Scan for the cell matching the given text and deliver its [X, Y] coordinate at center. 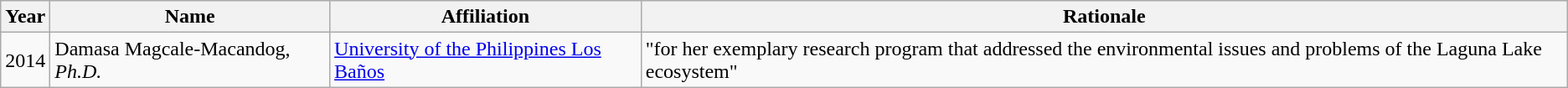
2014 [25, 60]
Rationale [1104, 17]
Name [190, 17]
University of the Philippines Los Baños [486, 60]
Year [25, 17]
"for her exemplary research program that addressed the environmental issues and problems of the Laguna Lake ecosystem" [1104, 60]
Affiliation [486, 17]
Damasa Magcale-Macandog, Ph.D. [190, 60]
